Identify which cell holds the provided text, then report its (x, y) central coordinate. 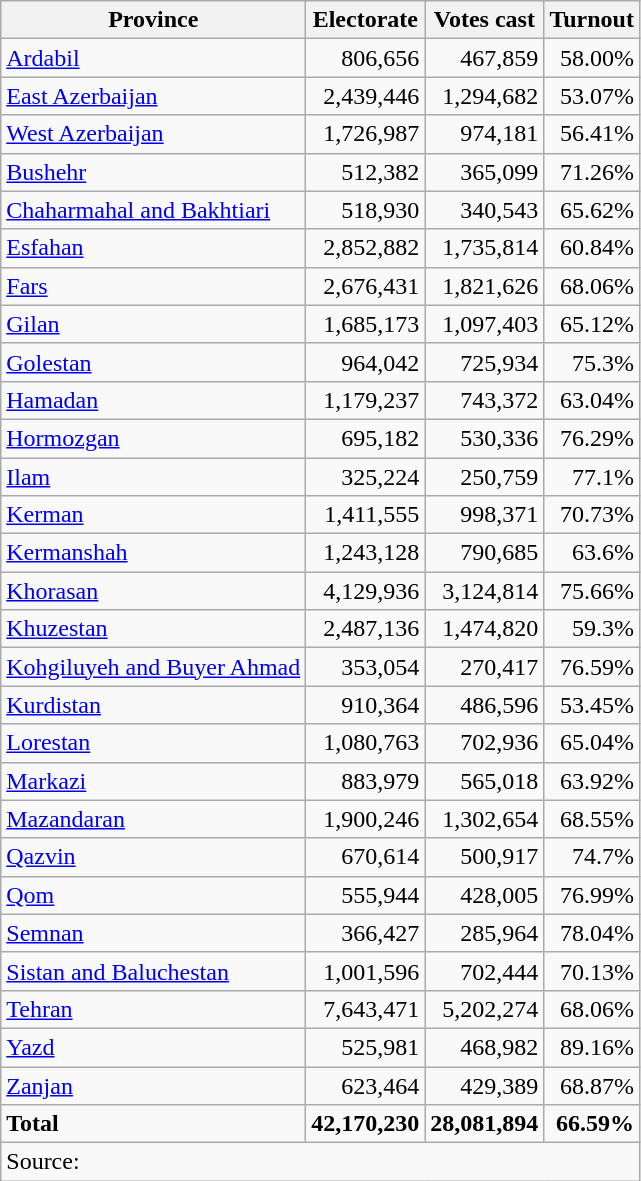
66.59% (592, 1124)
525,981 (366, 1047)
76.99% (592, 895)
Mazandaran (154, 819)
1,735,814 (484, 248)
1,474,820 (484, 629)
285,964 (484, 933)
250,759 (484, 477)
Qazvin (154, 857)
65.12% (592, 324)
Esfahan (154, 248)
695,182 (366, 438)
Lorestan (154, 743)
518,930 (366, 210)
42,170,230 (366, 1124)
Tehran (154, 1009)
Golestan (154, 362)
974,181 (484, 134)
2,439,446 (366, 96)
428,005 (484, 895)
Ilam (154, 477)
Yazd (154, 1047)
Total (154, 1124)
65.04% (592, 743)
West Azerbaijan (154, 134)
1,302,654 (484, 819)
555,944 (366, 895)
63.04% (592, 400)
76.59% (592, 667)
53.07% (592, 96)
530,336 (484, 438)
58.00% (592, 58)
Hamadan (154, 400)
Khuzestan (154, 629)
65.62% (592, 210)
East Azerbaijan (154, 96)
353,054 (366, 667)
Markazi (154, 781)
63.92% (592, 781)
500,917 (484, 857)
68.55% (592, 819)
3,124,814 (484, 591)
7,643,471 (366, 1009)
4,129,936 (366, 591)
Hormozgan (154, 438)
Chaharmahal and Bakhtiari (154, 210)
1,411,555 (366, 515)
78.04% (592, 933)
Kerman (154, 515)
Source: (320, 1162)
1,243,128 (366, 553)
76.29% (592, 438)
365,099 (484, 172)
883,979 (366, 781)
68.87% (592, 1085)
28,081,894 (484, 1124)
Fars (154, 286)
Votes cast (484, 20)
75.66% (592, 591)
56.41% (592, 134)
702,444 (484, 971)
1,294,682 (484, 96)
910,364 (366, 705)
Ardabil (154, 58)
806,656 (366, 58)
Turnout (592, 20)
1,097,403 (484, 324)
1,080,763 (366, 743)
Electorate (366, 20)
790,685 (484, 553)
70.13% (592, 971)
70.73% (592, 515)
60.84% (592, 248)
71.26% (592, 172)
Semnan (154, 933)
1,179,237 (366, 400)
429,389 (484, 1085)
75.3% (592, 362)
366,427 (366, 933)
59.3% (592, 629)
53.45% (592, 705)
5,202,274 (484, 1009)
486,596 (484, 705)
623,464 (366, 1085)
467,859 (484, 58)
340,543 (484, 210)
325,224 (366, 477)
743,372 (484, 400)
998,371 (484, 515)
1,900,246 (366, 819)
Zanjan (154, 1085)
Kurdistan (154, 705)
702,936 (484, 743)
Kermanshah (154, 553)
2,852,882 (366, 248)
2,676,431 (366, 286)
565,018 (484, 781)
2,487,136 (366, 629)
468,982 (484, 1047)
Khorasan (154, 591)
63.6% (592, 553)
670,614 (366, 857)
270,417 (484, 667)
512,382 (366, 172)
725,934 (484, 362)
Qom (154, 895)
Bushehr (154, 172)
77.1% (592, 477)
964,042 (366, 362)
Province (154, 20)
1,685,173 (366, 324)
1,821,626 (484, 286)
89.16% (592, 1047)
Gilan (154, 324)
1,726,987 (366, 134)
Sistan and Baluchestan (154, 971)
1,001,596 (366, 971)
Kohgiluyeh and Buyer Ahmad (154, 667)
74.7% (592, 857)
